Identify which cell holds the provided text, then report its (X, Y) central coordinate. 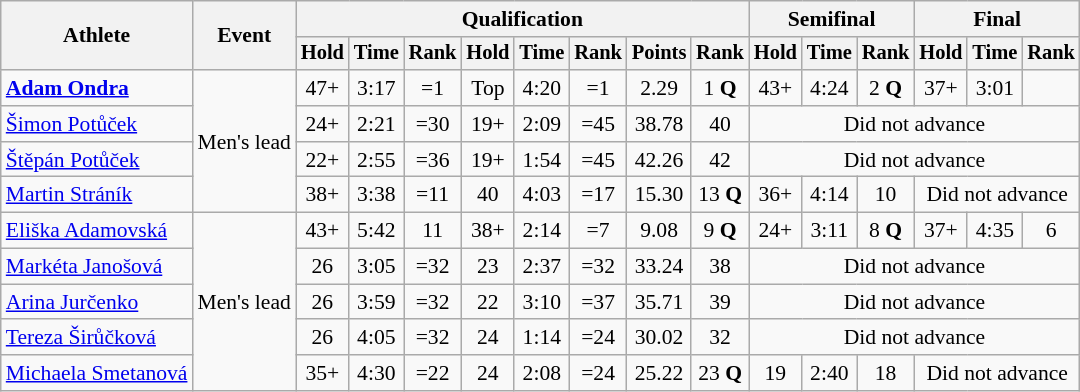
38 (720, 267)
3:17 (376, 88)
3:11 (830, 231)
Qualification (522, 19)
23 Q (720, 373)
3:05 (376, 267)
3:10 (542, 302)
2:08 (542, 373)
1:54 (542, 160)
Event (244, 36)
22 (488, 302)
2:21 (376, 124)
11 (433, 231)
Semifinal (832, 19)
9.08 (659, 231)
15.30 (659, 195)
6 (1051, 231)
39 (720, 302)
25.22 (659, 373)
=11 (433, 195)
Top (488, 88)
=7 (598, 231)
2:14 (542, 231)
Štěpán Potůček (97, 160)
=36 (433, 160)
22+ (322, 160)
38.78 (659, 124)
Šimon Potůček (97, 124)
4:30 (376, 373)
4:24 (830, 88)
2.29 (659, 88)
Adam Ondra (97, 88)
=17 (598, 195)
3:01 (994, 88)
35+ (322, 373)
Arina Jurčenko (97, 302)
3:38 (376, 195)
13 Q (720, 195)
36+ (776, 195)
Points (659, 54)
2:55 (376, 160)
8 Q (886, 231)
Michaela Smetanová (97, 373)
5:42 (376, 231)
32 (720, 338)
2:37 (542, 267)
35.71 (659, 302)
4:05 (376, 338)
2 Q (886, 88)
4:35 (994, 231)
4:20 (542, 88)
1 Q (720, 88)
=22 (433, 373)
2:09 (542, 124)
42.26 (659, 160)
23 (488, 267)
10 (886, 195)
=30 (433, 124)
47+ (322, 88)
42 (720, 160)
=37 (598, 302)
Eliška Adamovská (97, 231)
30.02 (659, 338)
Final (997, 19)
3:59 (376, 302)
18 (886, 373)
4:03 (542, 195)
33.24 (659, 267)
4:14 (830, 195)
Martin Stráník (97, 195)
Athlete (97, 36)
Tereza Širůčková (97, 338)
Markéta Janošová (97, 267)
1:14 (542, 338)
2:40 (830, 373)
9 Q (720, 231)
19 (776, 373)
